Search for the cell housing the specified text and yield its (X, Y) center coordinate. 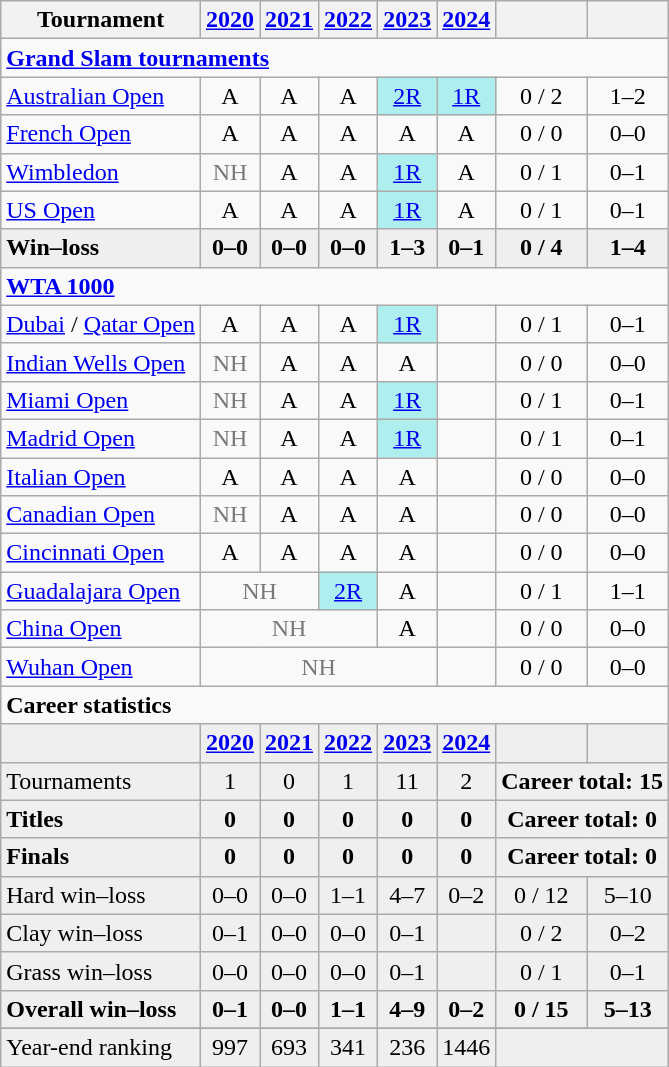
Guadalajara Open (101, 591)
Finals (101, 857)
Indian Wells Open (101, 362)
0 / 12 (542, 895)
5–13 (628, 1009)
Hard win–loss (101, 895)
5–10 (628, 895)
Cincinnati Open (101, 553)
Overall win–loss (101, 1009)
Titles (101, 819)
1–4 (628, 248)
WTA 1000 (335, 286)
11 (408, 781)
Madrid Open (101, 438)
1–2 (628, 96)
Career statistics (335, 705)
341 (348, 1047)
Grand Slam tournaments (335, 58)
4–7 (408, 895)
2 (466, 781)
997 (230, 1047)
Career total: 15 (582, 781)
Italian Open (101, 477)
Grass win–loss (101, 971)
Wuhan Open (101, 667)
Canadian Open (101, 515)
Clay win–loss (101, 933)
US Open (101, 210)
Win–loss (101, 248)
4–9 (408, 1009)
0 / 4 (542, 248)
Wimbledon (101, 172)
0 / 15 (542, 1009)
China Open (101, 629)
Tournament (101, 20)
Dubai / Qatar Open (101, 324)
French Open (101, 134)
693 (290, 1047)
Australian Open (101, 96)
Year-end ranking (101, 1047)
Miami Open (101, 400)
1446 (466, 1047)
Tournaments (101, 781)
1–3 (408, 248)
236 (408, 1047)
